Output the (x, y) coordinate of the center of the cell containing the given text.  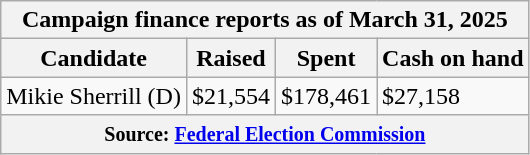
$27,158 (453, 96)
Campaign finance reports as of March 31, 2025 (265, 20)
Candidate (94, 58)
$21,554 (230, 96)
$178,461 (326, 96)
Source: Federal Election Commission (265, 134)
Spent (326, 58)
Cash on hand (453, 58)
Mikie Sherrill (D) (94, 96)
Raised (230, 58)
